Determine the (x, y) coordinate at the center of the cell enclosing the given text.  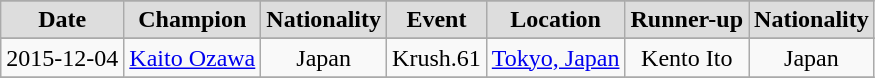
Date (62, 20)
Krush.61 (437, 58)
Event (437, 20)
Tokyo, Japan (556, 58)
Kaito Ozawa (192, 58)
2015-12-04 (62, 58)
Kento Ito (687, 58)
Runner-up (687, 20)
Location (556, 20)
Champion (192, 20)
